Locate the cell with the specified text and output its (X, Y) center coordinate. 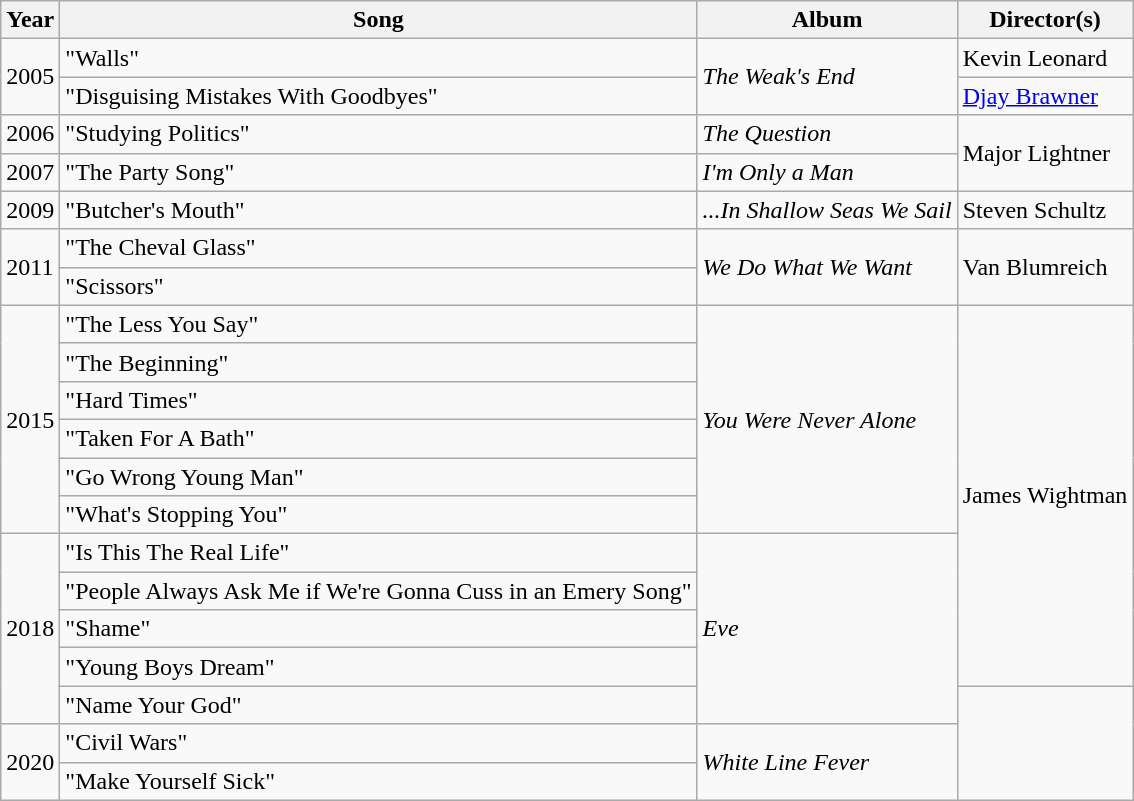
Year (30, 20)
Album (827, 20)
"The Party Song" (378, 172)
"Shame" (378, 629)
The Weak's End (827, 77)
"Disguising Mistakes With Goodbyes" (378, 96)
2015 (30, 419)
"Walls" (378, 58)
Steven Schultz (1045, 210)
"Butcher's Mouth" (378, 210)
"Name Your God" (378, 705)
We Do What We Want (827, 267)
"People Always Ask Me if We're Gonna Cuss in an Emery Song" (378, 591)
Song (378, 20)
"The Beginning" (378, 362)
2005 (30, 77)
Kevin Leonard (1045, 58)
Van Blumreich (1045, 267)
"Taken For A Bath" (378, 438)
Major Lightner (1045, 153)
White Line Fever (827, 762)
2020 (30, 762)
"Make Yourself Sick" (378, 781)
2006 (30, 134)
"Young Boys Dream" (378, 667)
2009 (30, 210)
...In Shallow Seas We Sail (827, 210)
"Go Wrong Young Man" (378, 477)
Djay Brawner (1045, 96)
"Studying Politics" (378, 134)
"The Cheval Glass" (378, 248)
"Scissors" (378, 286)
2007 (30, 172)
Eve (827, 629)
"Civil Wars" (378, 743)
"Is This The Real Life" (378, 553)
"Hard Times" (378, 400)
2011 (30, 267)
2018 (30, 629)
I'm Only a Man (827, 172)
James Wightman (1045, 496)
"What's Stopping You" (378, 515)
"The Less You Say" (378, 324)
Director(s) (1045, 20)
You Were Never Alone (827, 419)
The Question (827, 134)
